Output the (x, y) coordinate of the center of the cell containing the given text.  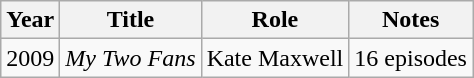
Year (30, 20)
Kate Maxwell (275, 58)
Role (275, 20)
My Two Fans (130, 58)
16 episodes (411, 58)
2009 (30, 58)
Notes (411, 20)
Title (130, 20)
